Search for the cell housing the specified text and yield its (X, Y) center coordinate. 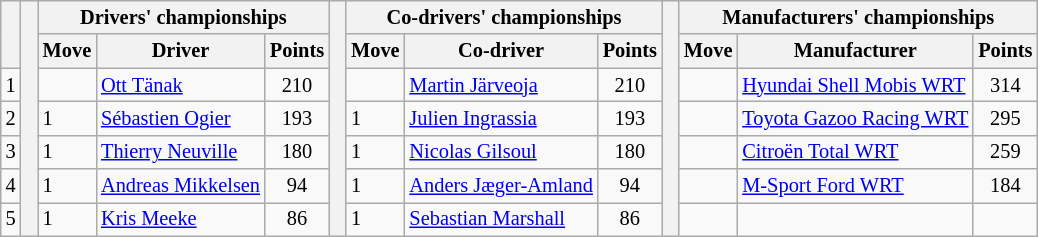
Manufacturers' championships (858, 17)
4 (11, 186)
Nicolas Gilsoul (500, 152)
M-Sport Ford WRT (855, 186)
Kris Meeke (180, 219)
Martin Järveoja (500, 85)
Sébastien Ogier (180, 118)
Toyota Gazoo Racing WRT (855, 118)
Thierry Neuville (180, 152)
Sebastian Marshall (500, 219)
Ott Tänak (180, 85)
Manufacturer (855, 51)
259 (1005, 152)
Driver (180, 51)
295 (1005, 118)
Anders Jæger-Amland (500, 186)
Hyundai Shell Mobis WRT (855, 85)
2 (11, 118)
Julien Ingrassia (500, 118)
184 (1005, 186)
Co-drivers' championships (504, 17)
Drivers' championships (184, 17)
314 (1005, 85)
3 (11, 152)
Andreas Mikkelsen (180, 186)
Citroën Total WRT (855, 152)
Co-driver (500, 51)
5 (11, 219)
